From the cell containing the given text, extract its center point as [x, y] coordinate. 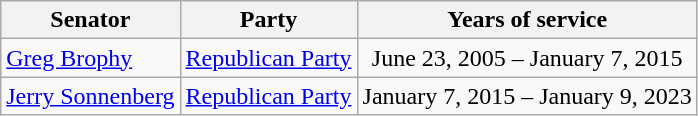
Years of service [527, 20]
Greg Brophy [90, 58]
Jerry Sonnenberg [90, 96]
Senator [90, 20]
June 23, 2005 – January 7, 2015 [527, 58]
Party [268, 20]
January 7, 2015 – January 9, 2023 [527, 96]
